Determine the [x, y] coordinate at the center of the cell enclosing the given text.  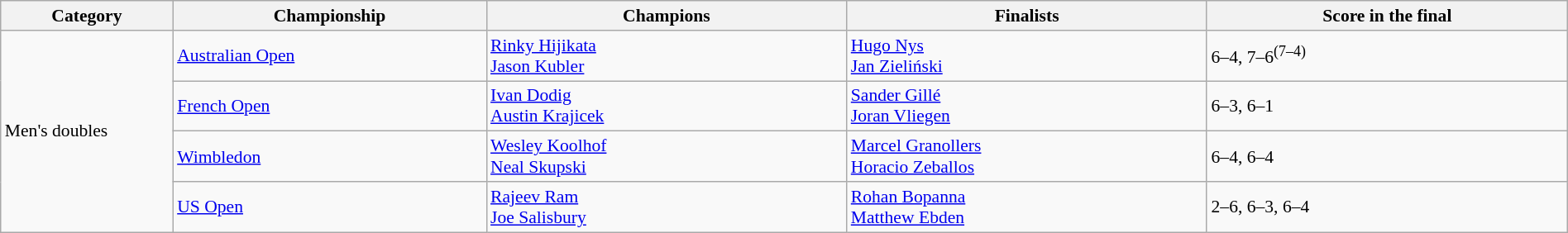
6–4, 7–6(7–4) [1387, 56]
US Open [329, 207]
Ivan Dodig Austin Krajicek [667, 106]
Category [87, 16]
Championship [329, 16]
Hugo Nys Jan Zieliński [1027, 56]
6–4, 6–4 [1387, 157]
Marcel Granollers Horacio Zeballos [1027, 157]
2–6, 6–3, 6–4 [1387, 207]
Finalists [1027, 16]
Wimbledon [329, 157]
Wesley Koolhof Neal Skupski [667, 157]
Sander Gillé Joran Vliegen [1027, 106]
Rohan Bopanna Matthew Ebden [1027, 207]
Champions [667, 16]
Rinky Hijikata Jason Kubler [667, 56]
Rajeev Ram Joe Salisbury [667, 207]
Score in the final [1387, 16]
Australian Open [329, 56]
Men's doubles [87, 131]
French Open [329, 106]
6–3, 6–1 [1387, 106]
